Capture the cell that displays the provided text and extract its (x, y) central coordinate. 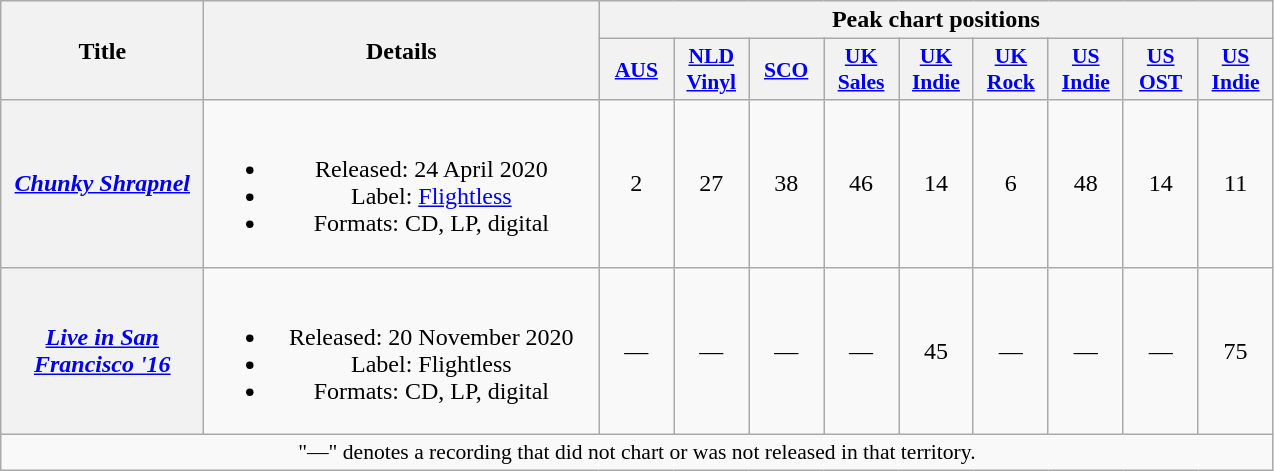
2 (636, 184)
Chunky Shrapnel (102, 184)
75 (1236, 350)
11 (1236, 184)
48 (1086, 184)
UKSales (862, 70)
"—" denotes a recording that did not chart or was not released in that territory. (637, 452)
Released: 20 November 2020Label: FlightlessFormats: CD, LP, digital (402, 350)
Details (402, 50)
AUS (636, 70)
38 (786, 184)
UKRock (1010, 70)
UKIndie (936, 70)
Released: 24 April 2020Label: FlightlessFormats: CD, LP, digital (402, 184)
45 (936, 350)
SCO (786, 70)
NLDVinyl (712, 70)
Peak chart positions (936, 20)
27 (712, 184)
6 (1010, 184)
USOST (1160, 70)
Live in San Francisco '16 (102, 350)
Title (102, 50)
46 (862, 184)
